Scan for the cell matching the given text and deliver its [x, y] coordinate at center. 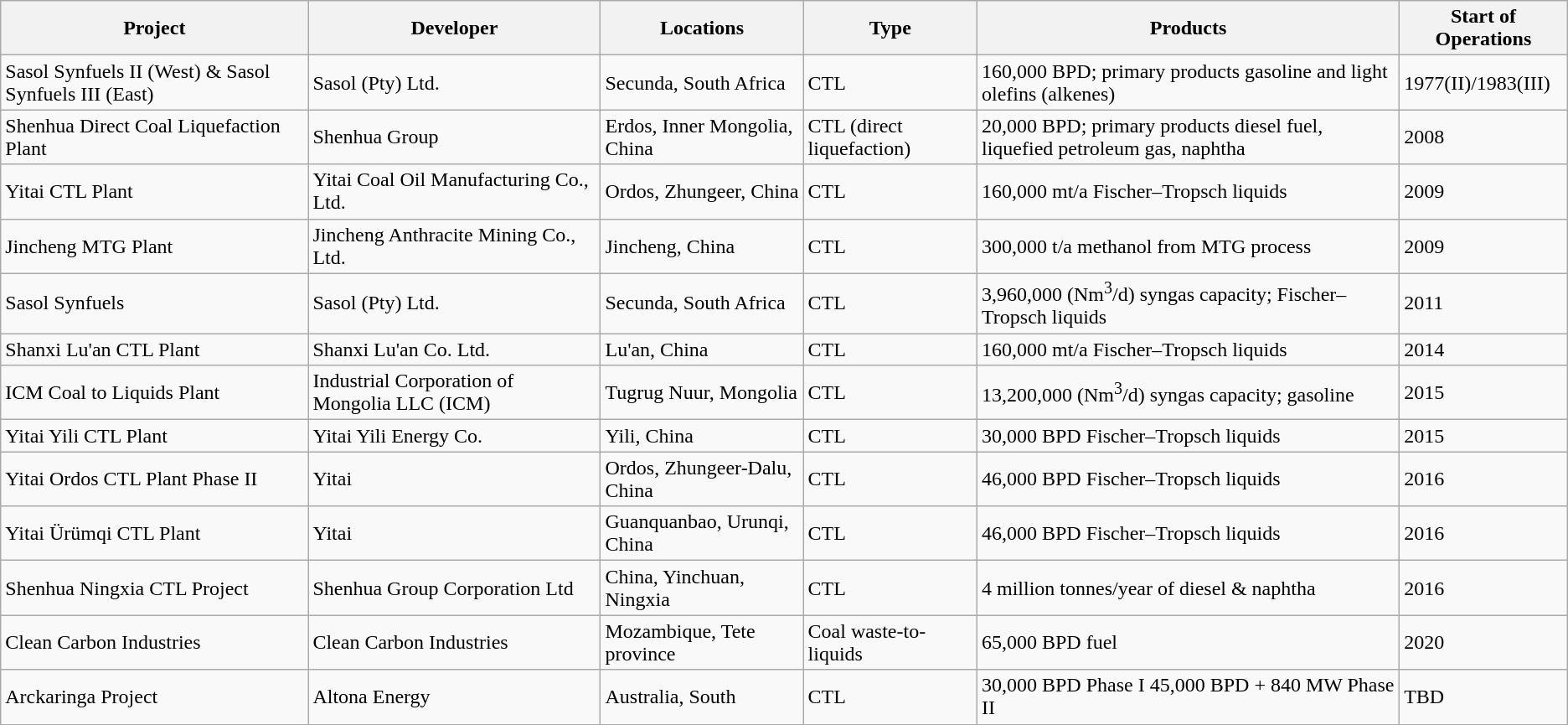
Developer [454, 28]
4 million tonnes/year of diesel & naphtha [1188, 588]
Mozambique, Tete province [702, 642]
Start of Operations [1484, 28]
China, Yinchuan, Ningxia [702, 588]
Sasol Synfuels II (West) & Sasol Synfuels III (East) [154, 82]
TBD [1484, 697]
Type [890, 28]
Guanquanbao, Urunqi, China [702, 533]
Yitai Yili Energy Co. [454, 436]
1977(II)/1983(III) [1484, 82]
20,000 BPD; primary products diesel fuel, liquefied petroleum gas, naphtha [1188, 137]
Shanxi Lu'an CTL Plant [154, 350]
Shenhua Group [454, 137]
3,960,000 (Nm3/d) syngas capacity; Fischer–Tropsch liquids [1188, 303]
Altona Energy [454, 697]
ICM Coal to Liquids Plant [154, 392]
2011 [1484, 303]
Lu'an, China [702, 350]
Ordos, Zhungeer, China [702, 191]
Locations [702, 28]
Australia, South [702, 697]
2008 [1484, 137]
Yitai Coal Oil Manufacturing Co., Ltd. [454, 191]
Products [1188, 28]
65,000 BPD fuel [1188, 642]
Tugrug Nuur, Mongolia [702, 392]
Yitai Ordos CTL Plant Phase II [154, 479]
Shenhua Direct Coal Liquefaction Plant [154, 137]
Shanxi Lu'an Co. Ltd. [454, 350]
Project [154, 28]
Coal waste-to-liquids [890, 642]
Arckaringa Project [154, 697]
Yitai Yili CTL Plant [154, 436]
Ordos, Zhungeer-Dalu, China [702, 479]
Jincheng Anthracite Mining Co., Ltd. [454, 246]
13,200,000 (Nm3/d) syngas capacity; gasoline [1188, 392]
2020 [1484, 642]
300,000 t/a methanol from MTG process [1188, 246]
Yili, China [702, 436]
Sasol Synfuels [154, 303]
2014 [1484, 350]
Yitai CTL Plant [154, 191]
30,000 BPD Fischer–Tropsch liquids [1188, 436]
160,000 BPD; primary products gasoline and light olefins (alkenes) [1188, 82]
30,000 BPD Phase I 45,000 BPD + 840 MW Phase II [1188, 697]
Jincheng MTG Plant [154, 246]
Shenhua Group Corporation Ltd [454, 588]
Jincheng, China [702, 246]
Yitai Ürümqi CTL Plant [154, 533]
CTL (direct liquefaction) [890, 137]
Industrial Corporation of Mongolia LLC (ICM) [454, 392]
Erdos, Inner Mongolia, China [702, 137]
Shenhua Ningxia CTL Project [154, 588]
